Return (X, Y) of the center of cell containing provided text 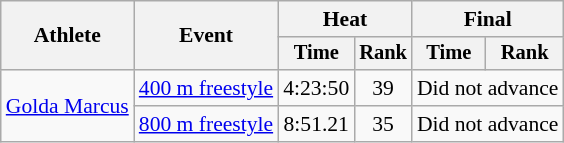
4:23:50 (316, 88)
8:51.21 (316, 124)
400 m freestyle (206, 88)
Event (206, 36)
Athlete (68, 36)
35 (383, 124)
Golda Marcus (68, 106)
800 m freestyle (206, 124)
Final (488, 19)
Heat (345, 19)
39 (383, 88)
